Scan for the cell matching the given text and deliver its (x, y) coordinate at center. 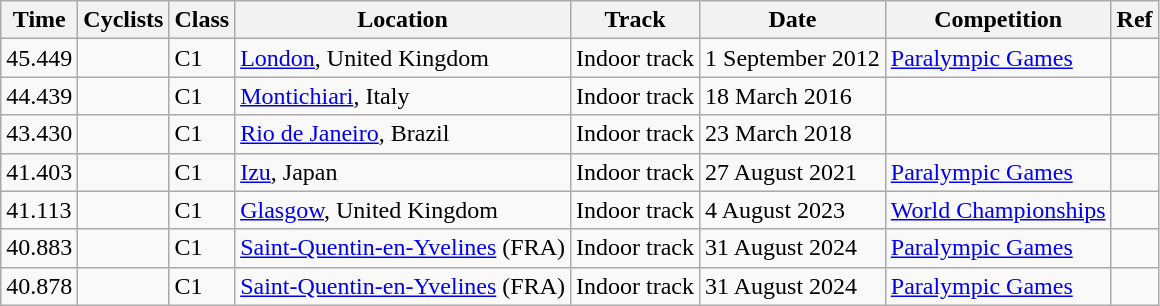
41.113 (40, 210)
27 August 2021 (793, 172)
18 March 2016 (793, 96)
Montichiari, Italy (403, 96)
Date (793, 20)
4 August 2023 (793, 210)
Cyclists (124, 20)
Competition (998, 20)
Ref (1134, 20)
40.883 (40, 248)
Class (202, 20)
London, United Kingdom (403, 58)
Location (403, 20)
Rio de Janeiro, Brazil (403, 134)
Glasgow, United Kingdom (403, 210)
44.439 (40, 96)
23 March 2018 (793, 134)
40.878 (40, 286)
1 September 2012 (793, 58)
41.403 (40, 172)
43.430 (40, 134)
World Championships (998, 210)
Izu, Japan (403, 172)
Track (636, 20)
Time (40, 20)
45.449 (40, 58)
